Determine the (X, Y) coordinate at the center of the cell enclosing the given text.  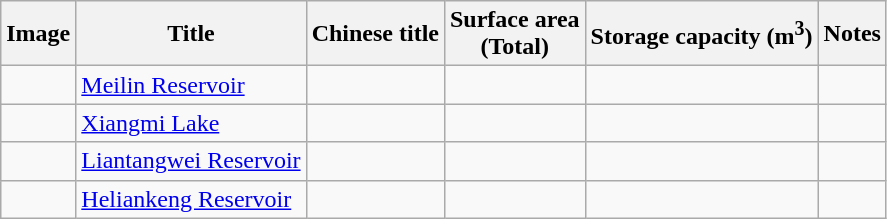
Xiangmi Lake (191, 123)
Surface area(Total) (514, 34)
Chinese title (375, 34)
Liantangwei Reservoir (191, 161)
Storage capacity (m3) (702, 34)
Image (38, 34)
Notes (852, 34)
Title (191, 34)
Meilin Reservoir (191, 85)
Heliankeng Reservoir (191, 199)
